For the text-containing cell, return its midpoint in [x, y] coordinate format. 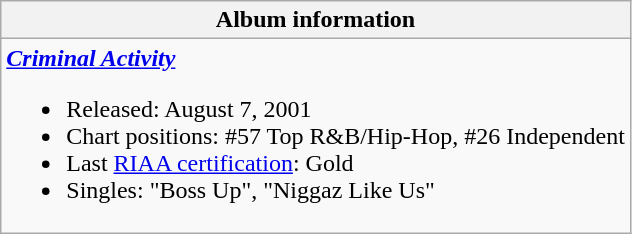
Album information [316, 20]
